Scan for the cell matching the given text and deliver its (X, Y) coordinate at center. 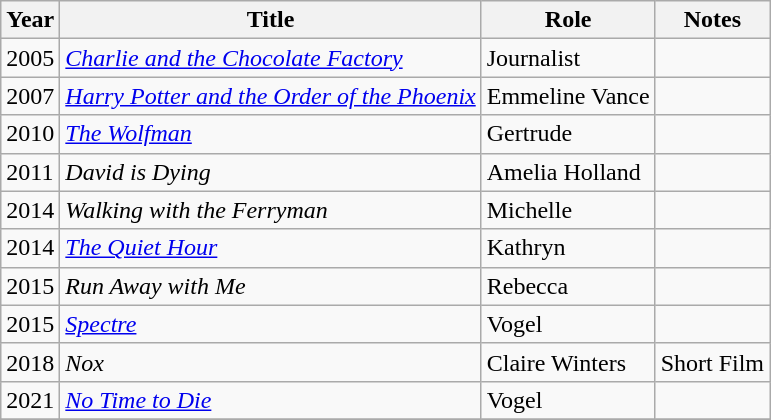
Michelle (568, 210)
No Time to Die (270, 400)
2010 (30, 134)
2018 (30, 362)
Short Film (712, 362)
Journalist (568, 58)
Title (270, 20)
Nox (270, 362)
Gertrude (568, 134)
Spectre (270, 324)
David is Dying (270, 172)
2011 (30, 172)
Claire Winters (568, 362)
Role (568, 20)
Harry Potter and the Order of the Phoenix (270, 96)
Emmeline Vance (568, 96)
2021 (30, 400)
Charlie and the Chocolate Factory (270, 58)
The Quiet Hour (270, 248)
Amelia Holland (568, 172)
2007 (30, 96)
Rebecca (568, 286)
The Wolfman (270, 134)
Notes (712, 20)
Year (30, 20)
Run Away with Me (270, 286)
Walking with the Ferryman (270, 210)
Kathryn (568, 248)
2005 (30, 58)
